Detect which cell encompasses the target text, then output its [x, y] center coordinate. 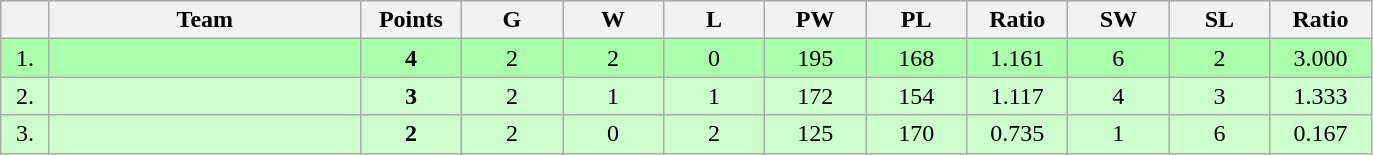
1.117 [1018, 96]
0.167 [1320, 134]
SL [1220, 20]
PW [816, 20]
3.000 [1320, 58]
G [512, 20]
Points [410, 20]
0.735 [1018, 134]
2. [26, 96]
3. [26, 134]
1.333 [1320, 96]
1.161 [1018, 58]
195 [816, 58]
Team [204, 20]
L [714, 20]
172 [816, 96]
PL [916, 20]
1. [26, 58]
154 [916, 96]
168 [916, 58]
170 [916, 134]
W [612, 20]
125 [816, 134]
SW [1118, 20]
